Determine the (x, y) coordinate at the center of the cell enclosing the given text.  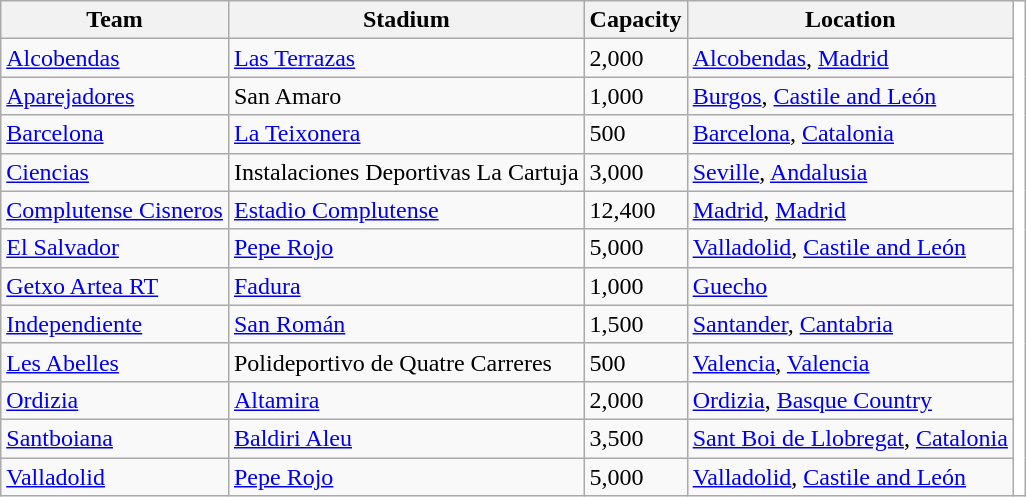
Getxo Artea RT (115, 286)
Sant Boi de Llobregat, Catalonia (850, 438)
Instalaciones Deportivas La Cartuja (406, 172)
Santander, Cantabria (850, 324)
3,000 (636, 172)
Barcelona (115, 134)
Madrid, Madrid (850, 210)
El Salvador (115, 248)
San Román (406, 324)
Alcobendas, Madrid (850, 58)
Capacity (636, 20)
Polideportivo de Quatre Carreres (406, 362)
3,500 (636, 438)
San Amaro (406, 96)
La Teixonera (406, 134)
Ordizia (115, 400)
Les Abelles (115, 362)
Barcelona, Catalonia (850, 134)
Location (850, 20)
Valladolid (115, 477)
Ordizia, Basque Country (850, 400)
Valencia, Valencia (850, 362)
1,500 (636, 324)
Independiente (115, 324)
Burgos, Castile and León (850, 96)
Stadium (406, 20)
Las Terrazas (406, 58)
12,400 (636, 210)
Complutense Cisneros (115, 210)
Altamira (406, 400)
Aparejadores (115, 96)
Ciencias (115, 172)
Fadura (406, 286)
Guecho (850, 286)
Seville, Andalusia (850, 172)
Santboiana (115, 438)
Estadio Complutense (406, 210)
Baldiri Aleu (406, 438)
Team (115, 20)
Alcobendas (115, 58)
